Extract the (x, y) coordinate from the center of the cell holding the provided text.  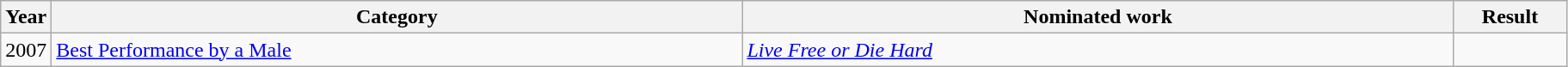
Live Free or Die Hard (1098, 50)
Year (26, 17)
Nominated work (1098, 17)
Category (397, 17)
Best Performance by a Male (397, 50)
Result (1510, 17)
2007 (26, 50)
